Search for the cell housing the specified text and yield its (x, y) center coordinate. 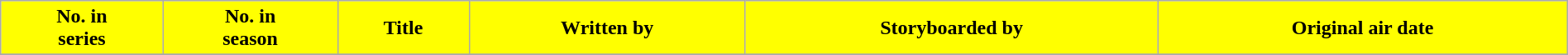
Original air date (1363, 28)
No. inseries (82, 28)
No. inseason (250, 28)
Storyboarded by (951, 28)
Title (404, 28)
Written by (607, 28)
